Provide the [x, y] coordinate of the cell's center where the given text is located.  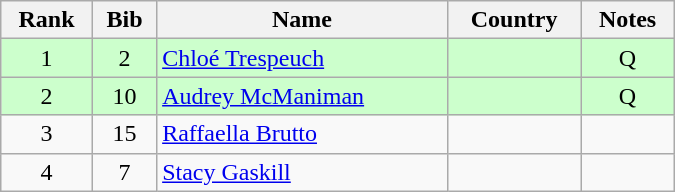
3 [47, 134]
Rank [47, 20]
Audrey McManiman [302, 96]
Country [514, 20]
10 [124, 96]
Raffaella Brutto [302, 134]
7 [124, 172]
Chloé Trespeuch [302, 58]
Name [302, 20]
4 [47, 172]
1 [47, 58]
15 [124, 134]
Bib [124, 20]
Notes [628, 20]
Stacy Gaskill [302, 172]
